Find where the given text appears and provide that cell's center as [x, y] coordinate. 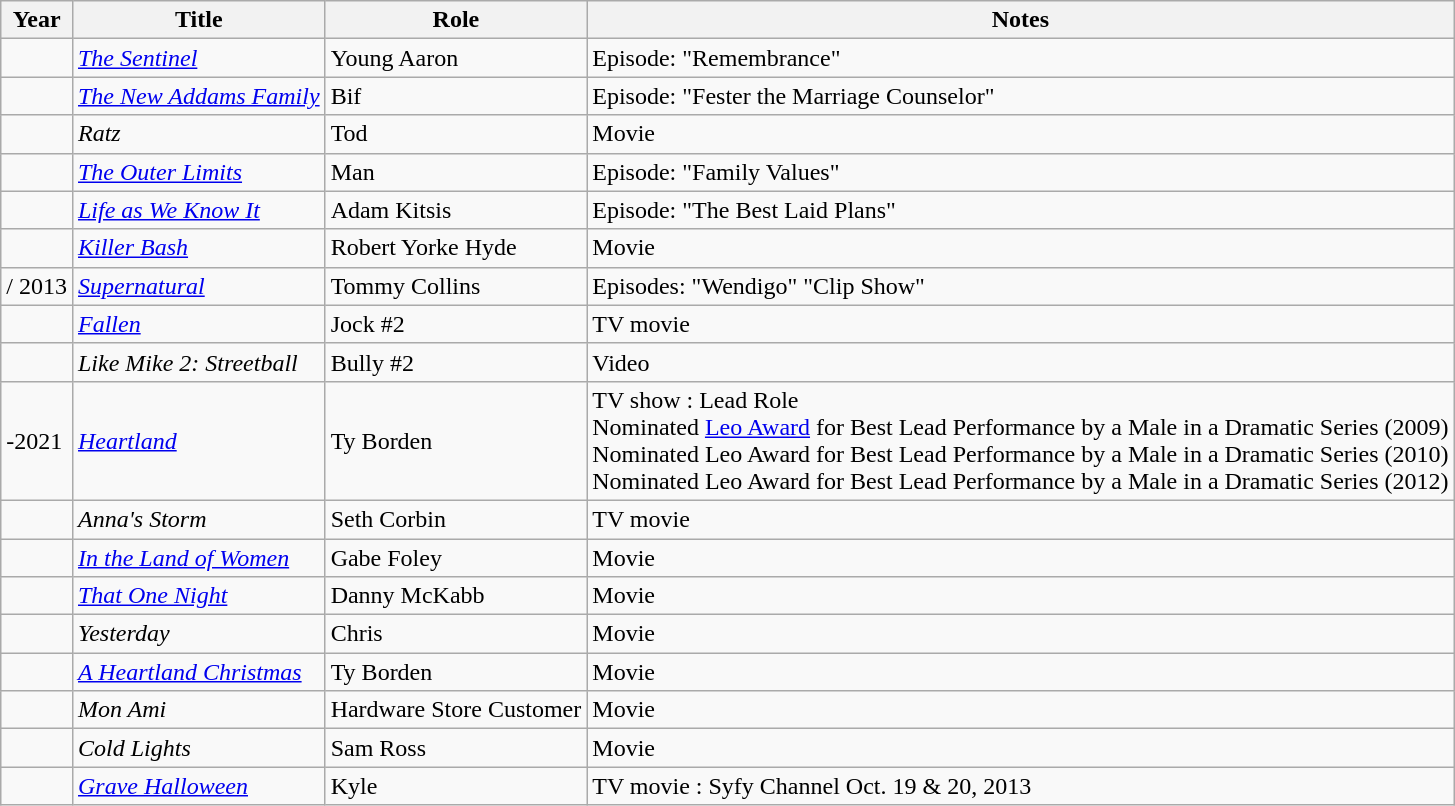
/ 2013 [37, 286]
-2021 [37, 440]
Bif [456, 96]
Like Mike 2: Streetball [198, 362]
Episode: "Family Values" [1020, 172]
Ratz [198, 134]
Grave Halloween [198, 786]
Robert Yorke Hyde [456, 248]
Young Aaron [456, 58]
In the Land of Women [198, 557]
The Sentinel [198, 58]
Sam Ross [456, 748]
Fallen [198, 324]
Adam Kitsis [456, 210]
Episode: "Remembrance" [1020, 58]
Seth Corbin [456, 519]
The Outer Limits [198, 172]
Life as We Know It [198, 210]
Yesterday [198, 634]
Hardware Store Customer [456, 710]
Kyle [456, 786]
Killer Bash [198, 248]
Tommy Collins [456, 286]
Anna's Storm [198, 519]
Man [456, 172]
Heartland [198, 440]
Title [198, 20]
Jock #2 [456, 324]
Chris [456, 634]
Tod [456, 134]
That One Night [198, 596]
Cold Lights [198, 748]
Notes [1020, 20]
A Heartland Christmas [198, 672]
Year [37, 20]
Episodes: "Wendigo" "Clip Show" [1020, 286]
Gabe Foley [456, 557]
Role [456, 20]
Video [1020, 362]
Mon Ami [198, 710]
Episode: "Fester the Marriage Counselor" [1020, 96]
Episode: "The Best Laid Plans" [1020, 210]
TV movie : Syfy Channel Oct. 19 & 20, 2013 [1020, 786]
Supernatural [198, 286]
Bully #2 [456, 362]
The New Addams Family [198, 96]
Danny McKabb [456, 596]
